Provide the [x, y] coordinate of the cell's center where the given text is located.  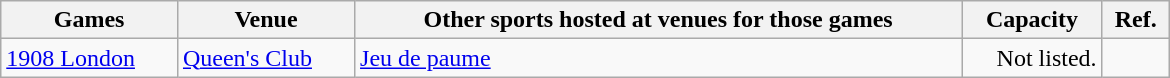
Other sports hosted at venues for those games [658, 20]
Jeu de paume [658, 58]
Ref. [1136, 20]
Capacity [1032, 20]
Queen's Club [266, 58]
Games [90, 20]
1908 London [90, 58]
Not listed. [1032, 58]
Venue [266, 20]
